Scan for the cell matching the given text and deliver its [X, Y] coordinate at center. 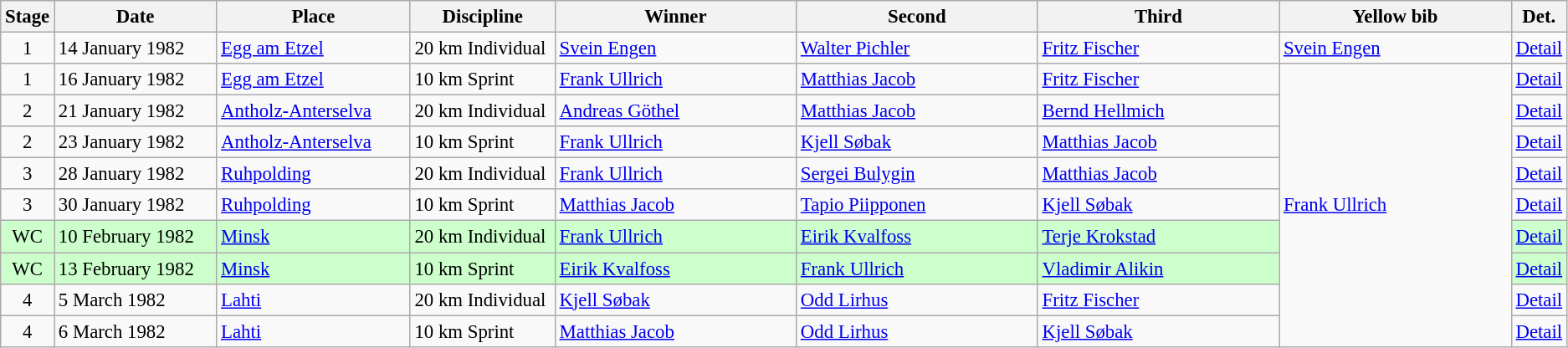
30 January 1982 [135, 205]
Terje Krokstad [1158, 237]
23 January 1982 [135, 142]
Stage [28, 17]
Sergei Bulygin [917, 174]
Bernd Hellmich [1158, 111]
14 January 1982 [135, 49]
Discipline [482, 17]
5 March 1982 [135, 299]
13 February 1982 [135, 269]
16 January 1982 [135, 79]
Walter Pichler [917, 49]
28 January 1982 [135, 174]
Place [313, 17]
Second [917, 17]
Tapio Piipponen [917, 205]
Det. [1539, 17]
21 January 1982 [135, 111]
Date [135, 17]
Winner [675, 17]
6 March 1982 [135, 331]
Vladimir Alikin [1158, 269]
Third [1158, 17]
10 February 1982 [135, 237]
Andreas Göthel [675, 111]
Yellow bib [1396, 17]
